Find where the given text appears and provide that cell's center as [x, y] coordinate. 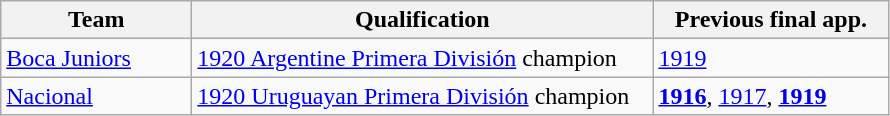
Boca Juniors [96, 58]
Qualification [422, 20]
1916, 1917, 1919 [771, 96]
1919 [771, 58]
Previous final app. [771, 20]
1920 Argentine Primera División champion [422, 58]
1920 Uruguayan Primera División champion [422, 96]
Nacional [96, 96]
Team [96, 20]
